Return the [X, Y] coordinate for the center point of the cell that contains the specified text.  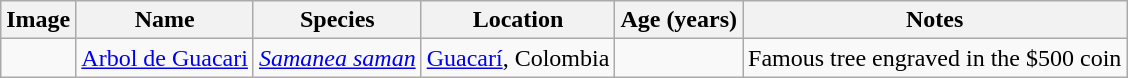
Notes [935, 20]
Species [337, 20]
Name [165, 20]
Arbol de Guacari [165, 58]
Famous tree engraved in the $500 coin [935, 58]
Location [518, 20]
Guacarí, Colombia [518, 58]
Age (years) [679, 20]
Samanea saman [337, 58]
Image [38, 20]
